Determine the [X, Y] coordinate at the center of the cell enclosing the given text.  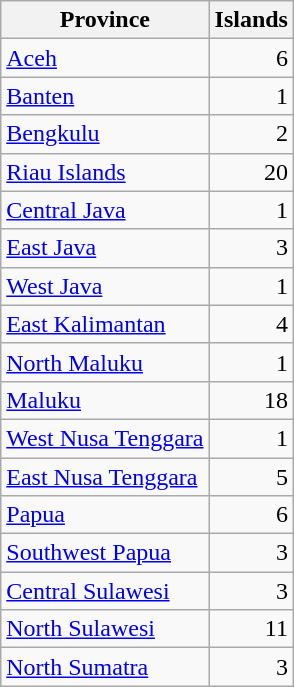
18 [251, 400]
North Sulawesi [105, 629]
Maluku [105, 400]
Province [105, 20]
Islands [251, 20]
Banten [105, 96]
East Java [105, 248]
Southwest Papua [105, 553]
North Maluku [105, 362]
East Kalimantan [105, 324]
Central Sulawesi [105, 591]
4 [251, 324]
20 [251, 172]
Central Java [105, 210]
Bengkulu [105, 134]
11 [251, 629]
East Nusa Tenggara [105, 477]
Aceh [105, 58]
Riau Islands [105, 172]
North Sumatra [105, 667]
Papua [105, 515]
2 [251, 134]
West Java [105, 286]
5 [251, 477]
West Nusa Tenggara [105, 438]
